For the text-containing cell, return its midpoint in (x, y) coordinate format. 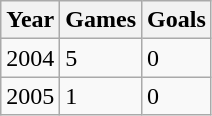
5 (101, 58)
2004 (30, 58)
Year (30, 20)
Goals (177, 20)
2005 (30, 96)
Games (101, 20)
1 (101, 96)
